Search for the cell housing the specified text and yield its [X, Y] center coordinate. 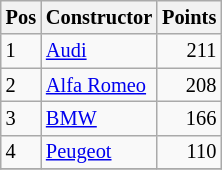
211 [189, 51]
Points [189, 17]
3 [21, 118]
BMW [99, 118]
166 [189, 118]
Audi [99, 51]
1 [21, 51]
Pos [21, 17]
208 [189, 85]
110 [189, 152]
2 [21, 85]
4 [21, 152]
Alfa Romeo [99, 85]
Peugeot [99, 152]
Constructor [99, 17]
